Determine the (x, y) coordinate at the center of the cell enclosing the given text.  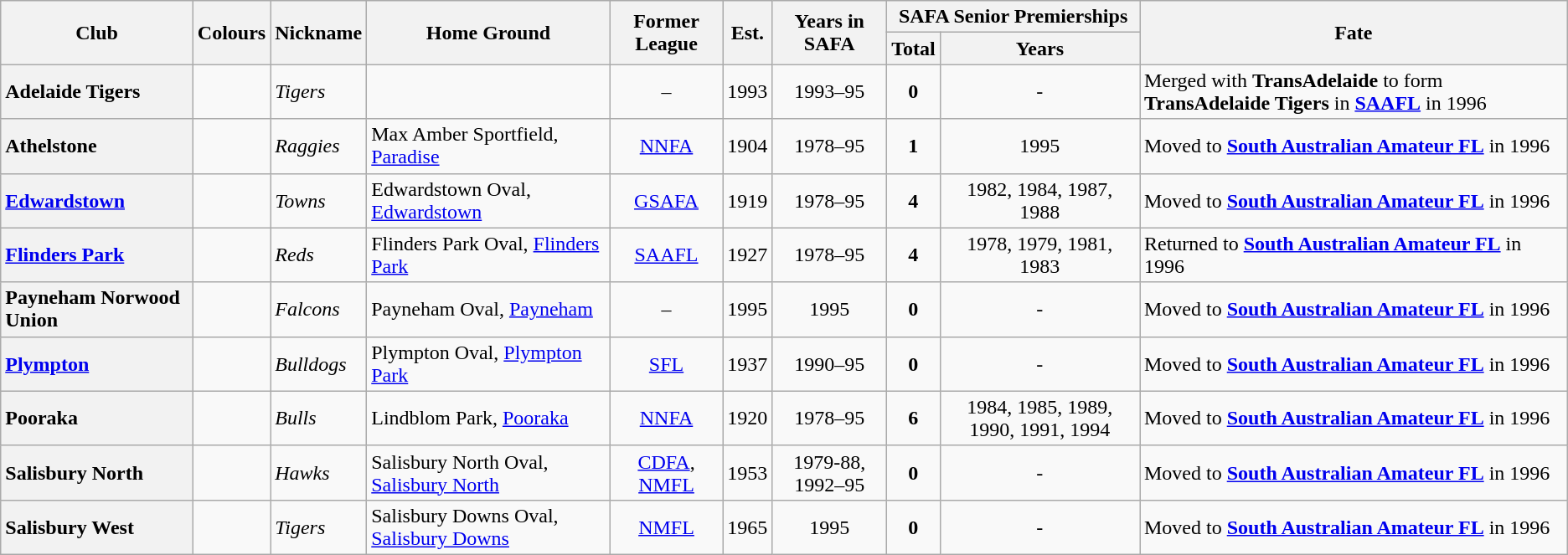
1993 (747, 92)
Club (97, 33)
Plympton (97, 363)
Bulls (318, 419)
Fate (1354, 33)
GSAFA (667, 201)
Towns (318, 201)
Former League (667, 33)
1965 (747, 527)
1979-88, 1992–95 (829, 472)
Adelaide Tigers (97, 92)
Raggies (318, 146)
1919 (747, 201)
Salisbury North (97, 472)
1927 (747, 254)
Years (1039, 49)
Lindblom Park, Pooraka (488, 419)
6 (914, 419)
Pooraka (97, 419)
Falcons (318, 310)
CDFA, NMFL (667, 472)
Flinders Park Oval, Flinders Park (488, 254)
1920 (747, 419)
Athelstone (97, 146)
1982, 1984, 1987, 1988 (1039, 201)
Nickname (318, 33)
1 (914, 146)
Salisbury Downs Oval, Salisbury Downs (488, 527)
1953 (747, 472)
Payneham Oval, Payneham (488, 310)
1937 (747, 363)
1993–95 (829, 92)
Years in SAFA (829, 33)
Payneham Norwood Union (97, 310)
1978, 1979, 1981, 1983 (1039, 254)
Max Amber Sportfield, Paradise (488, 146)
Hawks (318, 472)
Salisbury West (97, 527)
Returned to South Australian Amateur FL in 1996 (1354, 254)
1904 (747, 146)
1990–95 (829, 363)
Bulldogs (318, 363)
Reds (318, 254)
Home Ground (488, 33)
NMFL (667, 527)
SAAFL (667, 254)
Plympton Oval, Plympton Park (488, 363)
Salisbury North Oval, Salisbury North (488, 472)
Flinders Park (97, 254)
SAFA Senior Premierships (1014, 17)
Total (914, 49)
1984, 1985, 1989, 1990, 1991, 1994 (1039, 419)
Edwardstown (97, 201)
Colours (231, 33)
Est. (747, 33)
Edwardstown Oval, Edwardstown (488, 201)
Merged with TransAdelaide to form TransAdelaide Tigers in SAAFL in 1996 (1354, 92)
SFL (667, 363)
